Determine the (X, Y) coordinate at the center of the cell enclosing the given text.  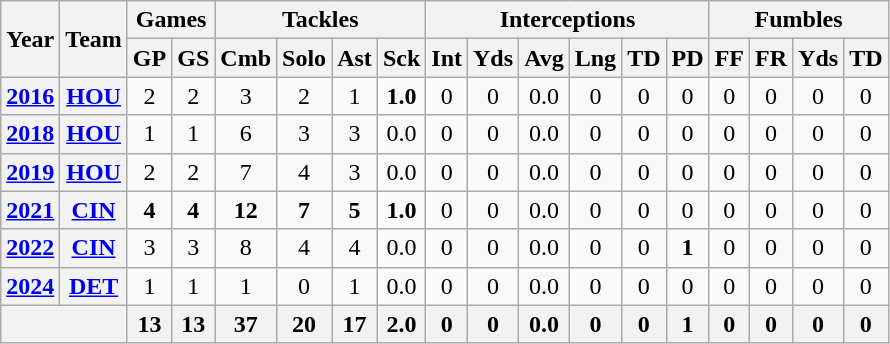
Cmb (246, 58)
Interceptions (568, 20)
Int (447, 58)
Sck (401, 58)
17 (355, 324)
PD (688, 58)
6 (246, 134)
12 (246, 210)
DET (94, 286)
Lng (595, 58)
5 (355, 210)
20 (304, 324)
2021 (30, 210)
2022 (30, 248)
2019 (30, 172)
Team (94, 39)
Games (170, 20)
Fumbles (798, 20)
2.0 (401, 324)
Year (30, 39)
GS (194, 58)
Avg (544, 58)
Ast (355, 58)
2018 (30, 134)
FR (772, 58)
2016 (30, 96)
37 (246, 324)
2024 (30, 286)
Tackles (320, 20)
GP (149, 58)
Solo (304, 58)
8 (246, 248)
FF (729, 58)
